For the text-containing cell, return its midpoint in [X, Y] coordinate format. 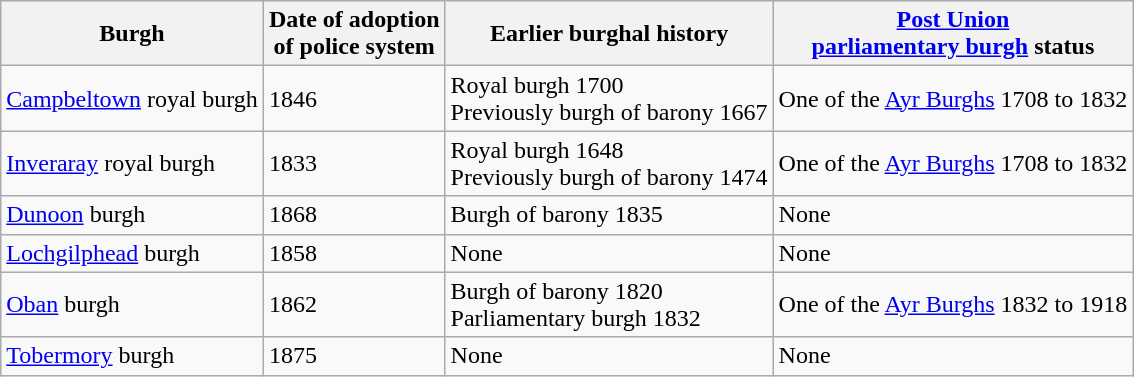
Royal burgh 1648 Previously burgh of barony 1474 [609, 164]
Burgh [132, 34]
Burgh of barony 1835 [609, 215]
Campbeltown royal burgh [132, 98]
1862 [354, 304]
Date of adoption of police system [354, 34]
1858 [354, 253]
Dunoon burgh [132, 215]
1846 [354, 98]
Inveraray royal burgh [132, 164]
Royal burgh 1700 Previously burgh of barony 1667 [609, 98]
Earlier burghal history [609, 34]
Burgh of barony 1820 Parliamentary burgh 1832 [609, 304]
1868 [354, 215]
Lochgilphead burgh [132, 253]
1833 [354, 164]
Tobermory burgh [132, 356]
One of the Ayr Burghs 1832 to 1918 [953, 304]
1875 [354, 356]
Post Union parliamentary burgh status [953, 34]
Oban burgh [132, 304]
